Identify which cell holds the provided text, then report its [x, y] central coordinate. 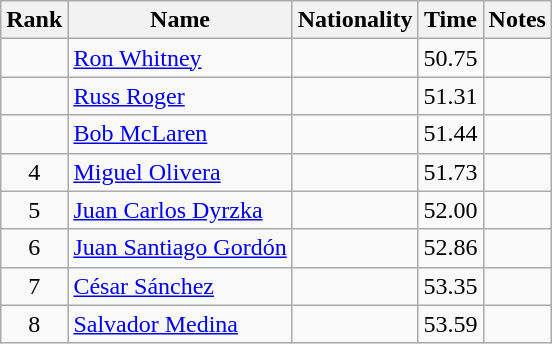
Bob McLaren [180, 134]
5 [34, 210]
6 [34, 248]
Juan Carlos Dyrzka [180, 210]
51.31 [450, 96]
Miguel Olivera [180, 172]
Rank [34, 20]
50.75 [450, 58]
53.59 [450, 324]
8 [34, 324]
Nationality [355, 20]
52.00 [450, 210]
Notes [517, 20]
Ron Whitney [180, 58]
Name [180, 20]
51.44 [450, 134]
Salvador Medina [180, 324]
7 [34, 286]
52.86 [450, 248]
Juan Santiago Gordón [180, 248]
53.35 [450, 286]
4 [34, 172]
César Sánchez [180, 286]
Russ Roger [180, 96]
51.73 [450, 172]
Time [450, 20]
